Provide the (X, Y) coordinate of the cell's center where the given text is located.  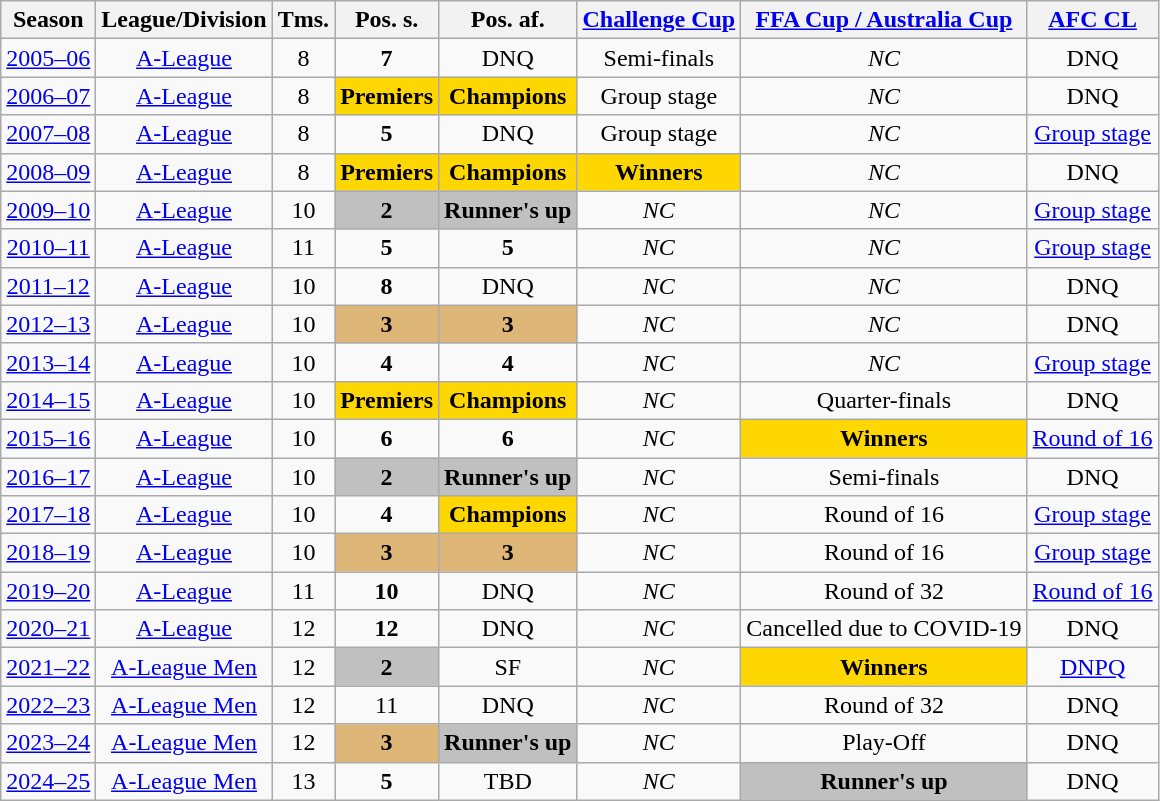
Season (48, 20)
DNPQ (1092, 667)
AFC CL (1092, 20)
Cancelled due to COVID-19 (884, 629)
7 (387, 58)
Pos. af. (508, 20)
2019–20 (48, 591)
2023–24 (48, 743)
2014–15 (48, 400)
2021–22 (48, 667)
2008–09 (48, 172)
SF (508, 667)
2017–18 (48, 515)
League/Division (184, 20)
2024–25 (48, 781)
TBD (508, 781)
2009–10 (48, 210)
2010–11 (48, 248)
Pos. s. (387, 20)
2018–19 (48, 553)
Play-Off (884, 743)
13 (303, 781)
2016–17 (48, 477)
2015–16 (48, 438)
2020–21 (48, 629)
2006–07 (48, 96)
2012–13 (48, 324)
Quarter-finals (884, 400)
2007–08 (48, 134)
FFA Cup / Australia Cup (884, 20)
Tms. (303, 20)
2022–23 (48, 705)
2011–12 (48, 286)
Challenge Cup (659, 20)
2005–06 (48, 58)
2013–14 (48, 362)
